Return the (X, Y) coordinate for the center point of the cell that contains the specified text.  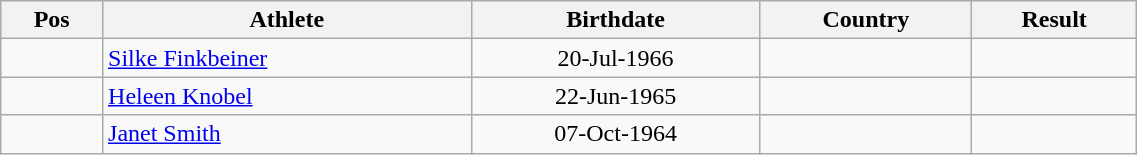
Silke Finkbeiner (287, 58)
Pos (52, 20)
Result (1054, 20)
07-Oct-1964 (616, 134)
Country (866, 20)
Heleen Knobel (287, 96)
22-Jun-1965 (616, 96)
Birthdate (616, 20)
Athlete (287, 20)
Janet Smith (287, 134)
20-Jul-1966 (616, 58)
